Determine the [x, y] coordinate at the center of the cell enclosing the given text.  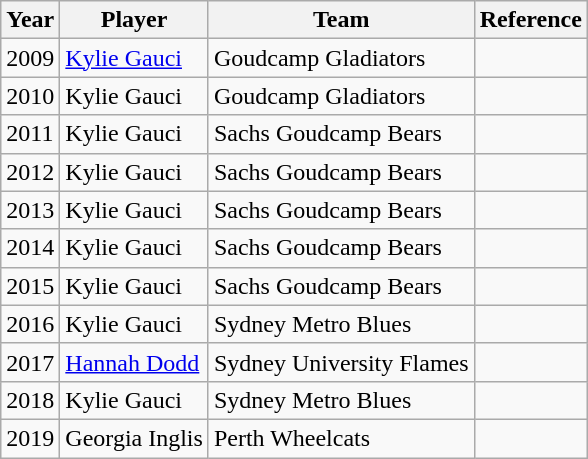
Sydney University Flames [341, 362]
Perth Wheelcats [341, 438]
2012 [30, 172]
2009 [30, 58]
Year [30, 20]
2018 [30, 400]
2014 [30, 248]
Team [341, 20]
2013 [30, 210]
Hannah Dodd [134, 362]
Reference [530, 20]
2017 [30, 362]
Player [134, 20]
2016 [30, 324]
2010 [30, 96]
2011 [30, 134]
Georgia Inglis [134, 438]
2019 [30, 438]
2015 [30, 286]
